Scan for the cell matching the given text and deliver its [x, y] coordinate at center. 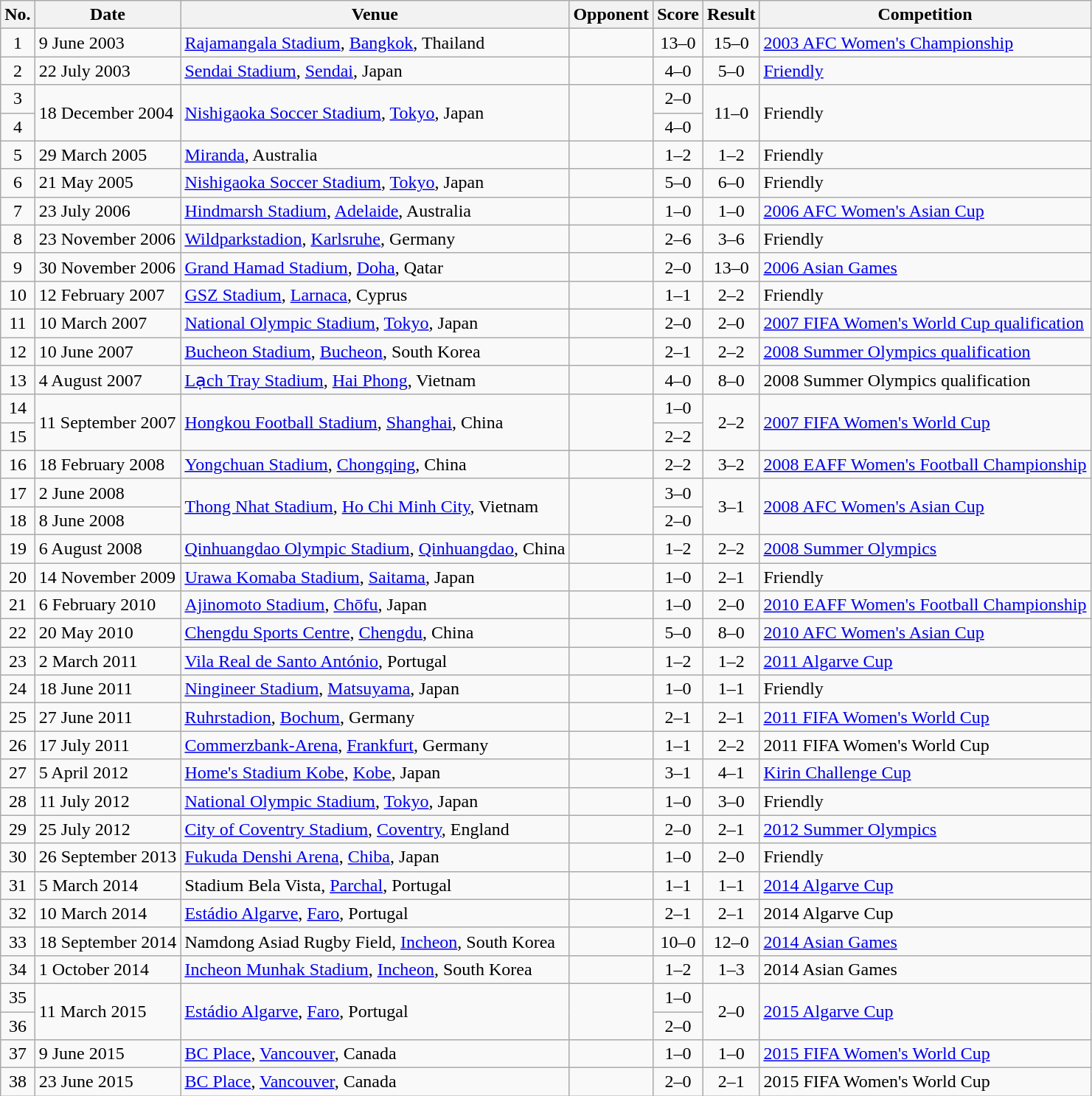
2010 AFC Women's Asian Cup [925, 633]
24 [18, 689]
City of Coventry Stadium, Coventry, England [375, 829]
9 June 2003 [108, 43]
12 February 2007 [108, 295]
4 August 2007 [108, 380]
6–0 [731, 183]
14 [18, 408]
27 [18, 773]
6 [18, 183]
Fukuda Denshi Arena, Chiba, Japan [375, 857]
Score [678, 15]
11 September 2007 [108, 422]
10–0 [678, 941]
21 May 2005 [108, 183]
2015 Algarve Cup [925, 1011]
17 July 2011 [108, 745]
18 [18, 520]
2003 AFC Women's Championship [925, 43]
3 [18, 99]
25 [18, 717]
11 July 2012 [108, 801]
15–0 [731, 43]
No. [18, 15]
10 March 2007 [108, 323]
Competition [925, 15]
29 [18, 829]
18 June 2011 [108, 689]
23 November 2006 [108, 239]
Rajamangala Stadium, Bangkok, Thailand [375, 43]
Sendai Stadium, Sendai, Japan [375, 71]
Commerzbank-Arena, Frankfurt, Germany [375, 745]
10 March 2014 [108, 913]
26 [18, 745]
1–3 [731, 969]
Date [108, 15]
1 [18, 43]
36 [18, 1025]
11–0 [731, 113]
8 [18, 239]
32 [18, 913]
19 [18, 548]
Incheon Munhak Stadium, Incheon, South Korea [375, 969]
4–1 [731, 773]
16 [18, 464]
11 March 2015 [108, 1011]
Hongkou Football Stadium, Shanghai, China [375, 422]
14 November 2009 [108, 577]
20 May 2010 [108, 633]
2–6 [678, 239]
6 August 2008 [108, 548]
Miranda, Australia [375, 155]
Qinhuangdao Olympic Stadium, Qinhuangdao, China [375, 548]
3–2 [731, 464]
23 [18, 661]
31 [18, 885]
2008 Summer Olympics [925, 548]
21 [18, 605]
17 [18, 492]
2006 AFC Women's Asian Cup [925, 211]
34 [18, 969]
GSZ Stadium, Larnaca, Cyprus [375, 295]
26 September 2013 [108, 857]
Urawa Komaba Stadium, Saitama, Japan [375, 577]
Result [731, 15]
1 October 2014 [108, 969]
10 [18, 295]
35 [18, 997]
2008 AFC Women's Asian Cup [925, 506]
2007 FIFA Women's World Cup [925, 422]
23 June 2015 [108, 1082]
Ajinomoto Stadium, Chōfu, Japan [375, 605]
3–6 [731, 239]
Grand Hamad Stadium, Doha, Qatar [375, 267]
22 [18, 633]
18 February 2008 [108, 464]
20 [18, 577]
Ruhrstadion, Bochum, Germany [375, 717]
Venue [375, 15]
2 June 2008 [108, 492]
5 April 2012 [108, 773]
15 [18, 436]
Hindmarsh Stadium, Adelaide, Australia [375, 211]
18 September 2014 [108, 941]
28 [18, 801]
2 [18, 71]
18 December 2004 [108, 113]
25 July 2012 [108, 829]
Lạch Tray Stadium, Hai Phong, Vietnam [375, 380]
6 February 2010 [108, 605]
Stadium Bela Vista, Parchal, Portugal [375, 885]
2012 Summer Olympics [925, 829]
Yongchuan Stadium, Chongqing, China [375, 464]
2 March 2011 [108, 661]
9 June 2015 [108, 1054]
30 November 2006 [108, 267]
33 [18, 941]
Home's Stadium Kobe, Kobe, Japan [375, 773]
Chengdu Sports Centre, Chengdu, China [375, 633]
Thong Nhat Stadium, Ho Chi Minh City, Vietnam [375, 506]
5 March 2014 [108, 885]
23 July 2006 [108, 211]
8 June 2008 [108, 520]
2006 Asian Games [925, 267]
38 [18, 1082]
Kirin Challenge Cup [925, 773]
Bucheon Stadium, Bucheon, South Korea [375, 352]
2011 Algarve Cup [925, 661]
2008 EAFF Women's Football Championship [925, 464]
9 [18, 267]
30 [18, 857]
12–0 [731, 941]
Ningineer Stadium, Matsuyama, Japan [375, 689]
22 July 2003 [108, 71]
Opponent [611, 15]
Namdong Asiad Rugby Field, Incheon, South Korea [375, 941]
10 June 2007 [108, 352]
5 [18, 155]
37 [18, 1054]
Vila Real de Santo António, Portugal [375, 661]
27 June 2011 [108, 717]
13 [18, 380]
4 [18, 127]
29 March 2005 [108, 155]
2007 FIFA Women's World Cup qualification [925, 323]
11 [18, 323]
Wildparkstadion, Karlsruhe, Germany [375, 239]
2010 EAFF Women's Football Championship [925, 605]
7 [18, 211]
12 [18, 352]
